Search for the cell housing the specified text and yield its [x, y] center coordinate. 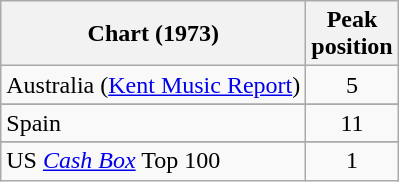
Chart (1973) [154, 34]
US Cash Box Top 100 [154, 161]
5 [352, 85]
Spain [154, 123]
Peakposition [352, 34]
11 [352, 123]
1 [352, 161]
Australia (Kent Music Report) [154, 85]
